Provide the (X, Y) coordinate of the cell's center where the given text is located.  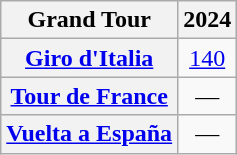
2024 (208, 20)
Giro d'Italia (90, 58)
Tour de France (90, 96)
140 (208, 58)
Grand Tour (90, 20)
Vuelta a España (90, 134)
